Find where the given text appears and provide that cell's center as (x, y) coordinate. 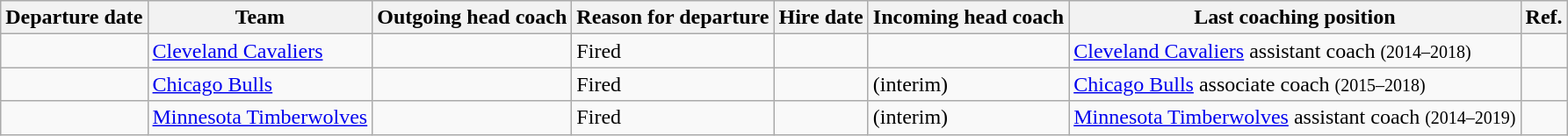
Reason for departure (673, 18)
Outgoing head coach (473, 18)
Departure date (74, 18)
Ref. (1544, 18)
Last coaching position (1295, 18)
Chicago Bulls associate coach (2015–2018) (1295, 84)
Chicago Bulls (260, 84)
Minnesota Timberwolves (260, 118)
Incoming head coach (968, 18)
Cleveland Cavaliers assistant coach (2014–2018) (1295, 51)
Team (260, 18)
Hire date (820, 18)
Minnesota Timberwolves assistant coach (2014–2019) (1295, 118)
Cleveland Cavaliers (260, 51)
